Provide the [x, y] coordinate of the cell's center where the given text is located.  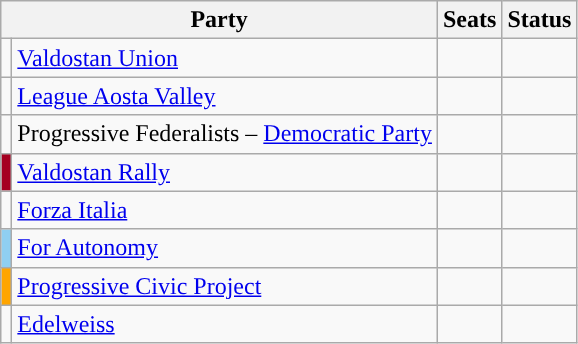
Progressive Federalists – Democratic Party [225, 134]
League Aosta Valley [225, 96]
Status [540, 20]
For Autonomy [225, 248]
Seats [469, 20]
Valdostan Rally [225, 172]
Edelweiss [225, 324]
Valdostan Union [225, 58]
Party [220, 20]
Forza Italia [225, 210]
Progressive Civic Project [225, 286]
